Detect which cell encompasses the target text, then output its [X, Y] center coordinate. 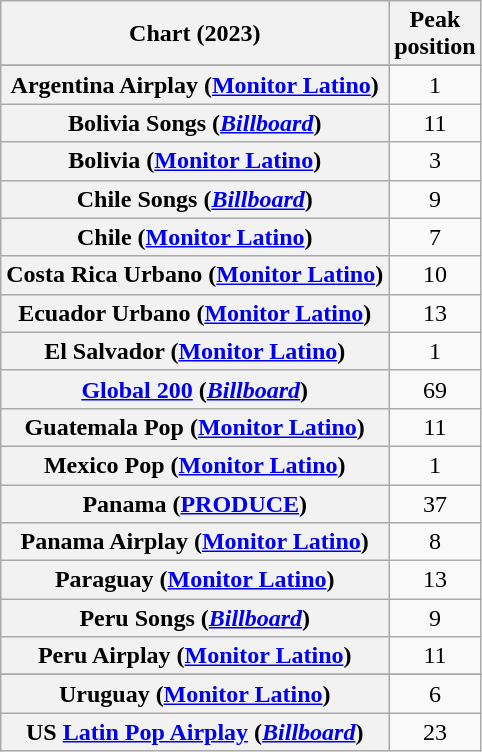
US Latin Pop Airplay (Billboard) [195, 732]
Chart (2023) [195, 34]
6 [435, 694]
Ecuador Urbano (Monitor Latino) [195, 313]
Argentina Airplay (Monitor Latino) [195, 85]
23 [435, 732]
Uruguay (Monitor Latino) [195, 694]
10 [435, 275]
Bolivia (Monitor Latino) [195, 161]
Peakposition [435, 34]
Peru Songs (Billboard) [195, 618]
Paraguay (Monitor Latino) [195, 580]
Global 200 (Billboard) [195, 389]
8 [435, 542]
Panama Airplay (Monitor Latino) [195, 542]
Mexico Pop (Monitor Latino) [195, 465]
Costa Rica Urbano (Monitor Latino) [195, 275]
7 [435, 237]
69 [435, 389]
Peru Airplay (Monitor Latino) [195, 656]
3 [435, 161]
Bolivia Songs (Billboard) [195, 123]
Chile Songs (Billboard) [195, 199]
Guatemala Pop (Monitor Latino) [195, 427]
Chile (Monitor Latino) [195, 237]
37 [435, 503]
Panama (PRODUCE) [195, 503]
El Salvador (Monitor Latino) [195, 351]
